Provide the (X, Y) coordinate of the cell's center where the given text is located.  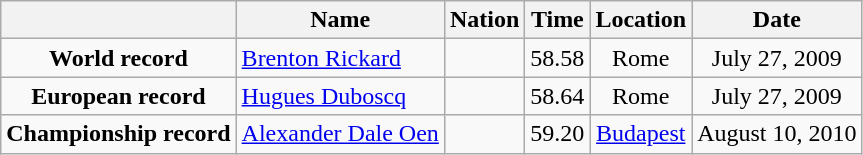
Time (558, 20)
58.58 (558, 58)
Brenton Rickard (340, 58)
58.64 (558, 96)
European record (118, 96)
59.20 (558, 134)
Date (777, 20)
Name (340, 20)
Nation (484, 20)
Location (641, 20)
August 10, 2010 (777, 134)
Hugues Duboscq (340, 96)
Budapest (641, 134)
Championship record (118, 134)
World record (118, 58)
Alexander Dale Oen (340, 134)
